Capture the cell that displays the provided text and extract its [X, Y] central coordinate. 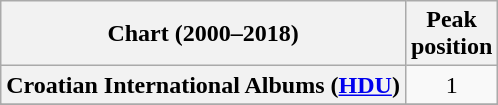
1 [451, 85]
Peakposition [451, 34]
Croatian International Albums (HDU) [204, 85]
Chart (2000–2018) [204, 34]
